Identify which cell holds the provided text, then report its (x, y) central coordinate. 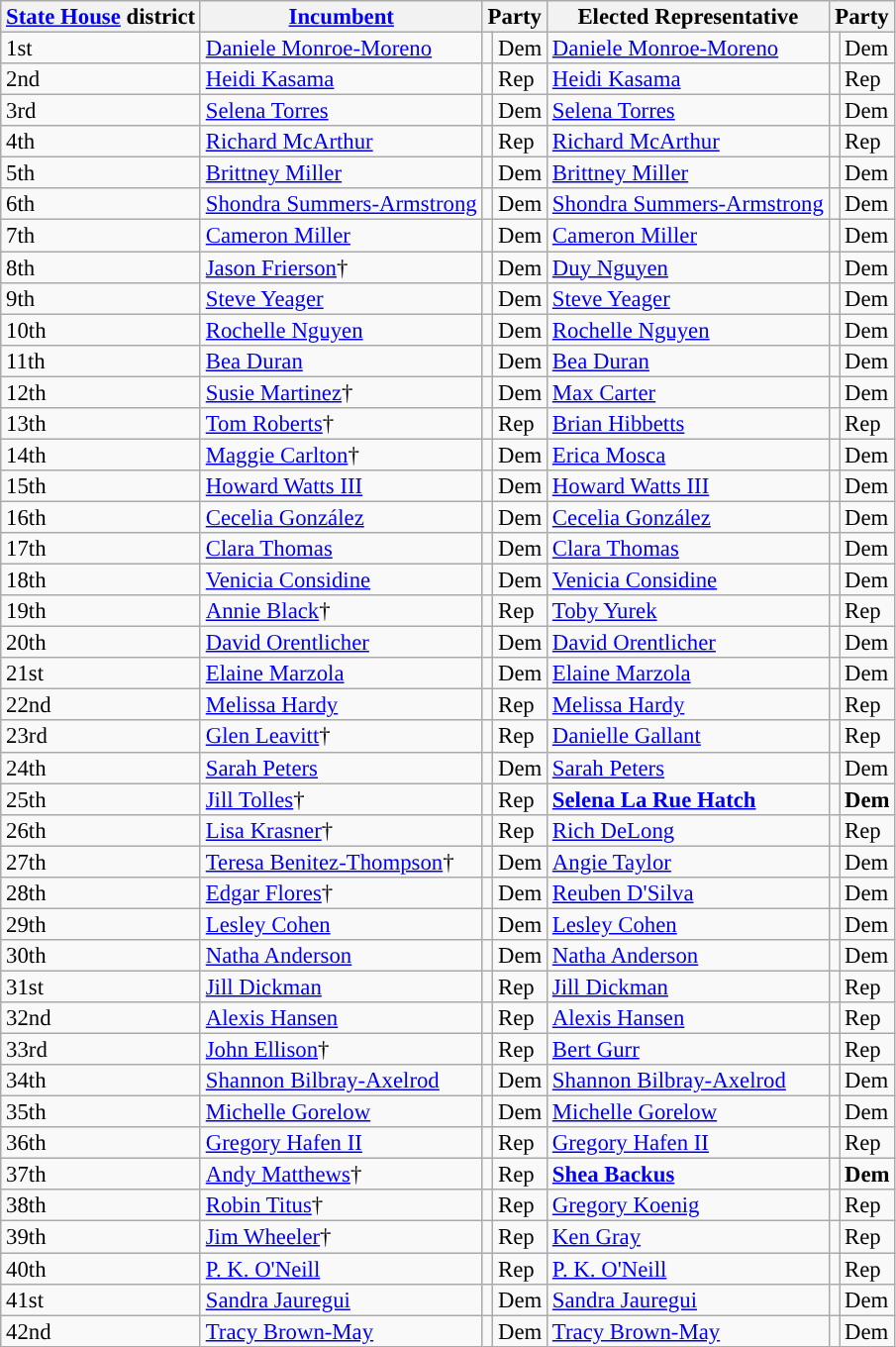
Ken Gray (689, 1237)
Edgar Flores† (341, 893)
28th (101, 893)
Tom Roberts† (341, 424)
25th (101, 799)
Susie Martinez† (341, 392)
Maggie Carlton† (341, 455)
Reuben D'Silva (689, 893)
14th (101, 455)
Rich DeLong (689, 830)
18th (101, 580)
26th (101, 830)
22nd (101, 705)
8th (101, 267)
Duy Nguyen (689, 267)
1st (101, 49)
John Ellison† (341, 1050)
Jim Wheeler† (341, 1237)
23rd (101, 737)
2nd (101, 79)
37th (101, 1175)
31st (101, 986)
Brian Hibbetts (689, 424)
41st (101, 1299)
39th (101, 1237)
33rd (101, 1050)
3rd (101, 111)
Max Carter (689, 392)
10th (101, 330)
35th (101, 1112)
6th (101, 204)
36th (101, 1143)
38th (101, 1206)
Erica Mosca (689, 455)
34th (101, 1081)
4th (101, 142)
32nd (101, 1018)
5th (101, 173)
21st (101, 673)
16th (101, 517)
Glen Leavitt† (341, 737)
Lisa Krasner† (341, 830)
Incumbent (341, 17)
24th (101, 768)
20th (101, 643)
Elected Representative (689, 17)
11th (101, 361)
19th (101, 611)
17th (101, 549)
12th (101, 392)
7th (101, 236)
Toby Yurek (689, 611)
Jason Frierson† (341, 267)
Andy Matthews† (341, 1175)
State House district (101, 17)
42nd (101, 1331)
Danielle Gallant (689, 737)
Annie Black† (341, 611)
Selena La Rue Hatch (689, 799)
Teresa Benitez-Thompson† (341, 862)
29th (101, 924)
40th (101, 1269)
Bert Gurr (689, 1050)
Robin Titus† (341, 1206)
Angie Taylor (689, 862)
13th (101, 424)
Gregory Koenig (689, 1206)
30th (101, 956)
27th (101, 862)
Shea Backus (689, 1175)
9th (101, 298)
15th (101, 486)
Jill Tolles† (341, 799)
